Identify which cell holds the provided text, then report its (X, Y) central coordinate. 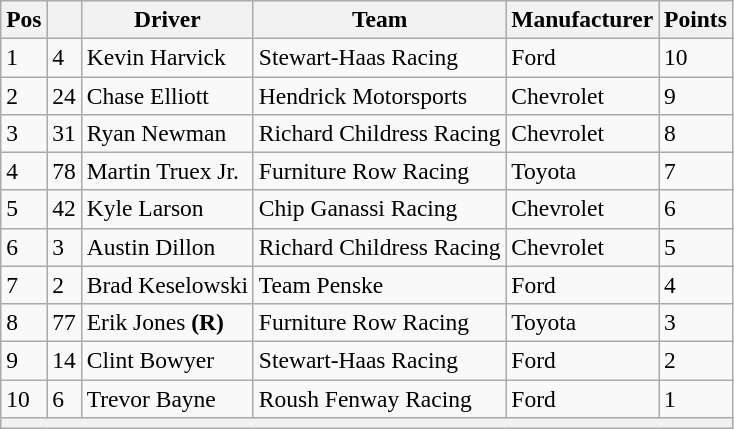
Hendrick Motorsports (379, 95)
Martin Truex Jr. (167, 171)
Chip Ganassi Racing (379, 209)
Manufacturer (582, 19)
Erik Jones (R) (167, 322)
Clint Bowyer (167, 360)
14 (64, 360)
78 (64, 171)
77 (64, 322)
42 (64, 209)
24 (64, 95)
Trevor Bayne (167, 398)
Roush Fenway Racing (379, 398)
Kevin Harvick (167, 57)
Ryan Newman (167, 133)
Points (696, 19)
Driver (167, 19)
Austin Dillon (167, 247)
Chase Elliott (167, 95)
31 (64, 133)
Team Penske (379, 285)
Team (379, 19)
Pos (24, 19)
Kyle Larson (167, 209)
Brad Keselowski (167, 285)
